Provide the [x, y] coordinate of the cell's center where the given text is located.  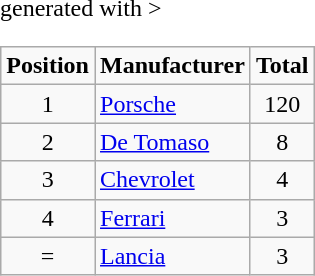
Ferrari [172, 218]
Chevrolet [172, 180]
1 [48, 104]
8 [282, 142]
Position [48, 66]
= [48, 256]
2 [48, 142]
De Tomaso [172, 142]
Total [282, 66]
Porsche [172, 104]
Lancia [172, 256]
120 [282, 104]
Manufacturer [172, 66]
